Identify which cell holds the provided text, then report its (X, Y) central coordinate. 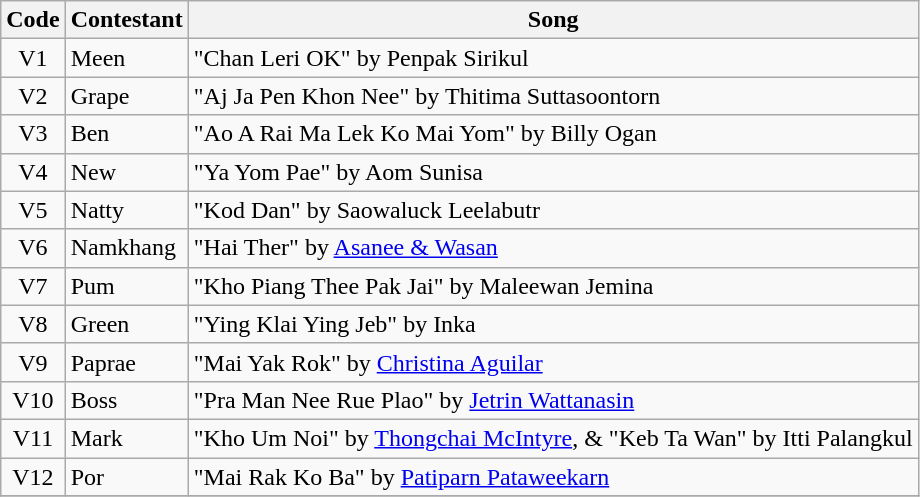
V1 (33, 58)
V5 (33, 210)
"Kho Um Noi" by Thongchai McIntyre, & "Keb Ta Wan" by Itti Palangkul (553, 438)
V6 (33, 248)
Por (126, 477)
New (126, 172)
Boss (126, 400)
Grape (126, 96)
V2 (33, 96)
V10 (33, 400)
"Ya Yom Pae" by Aom Sunisa (553, 172)
Song (553, 20)
V12 (33, 477)
V7 (33, 286)
"Ao A Rai Ma Lek Ko Mai Yom" by Billy Ogan (553, 134)
"Hai Ther" by Asanee & Wasan (553, 248)
V9 (33, 362)
V4 (33, 172)
"Chan Leri OK" by Penpak Sirikul (553, 58)
V11 (33, 438)
Namkhang (126, 248)
"Mai Yak Rok" by Christina Aguilar (553, 362)
Green (126, 324)
Pum (126, 286)
"Aj Ja Pen Khon Nee" by Thitima Suttasoontorn (553, 96)
V8 (33, 324)
Meen (126, 58)
"Ying Klai Ying Jeb" by Inka (553, 324)
Paprae (126, 362)
"Kho Piang Thee Pak Jai" by Maleewan Jemina (553, 286)
"Kod Dan" by Saowaluck Leelabutr (553, 210)
Mark (126, 438)
"Pra Man Nee Rue Plao" by Jetrin Wattanasin (553, 400)
Ben (126, 134)
Contestant (126, 20)
V3 (33, 134)
Natty (126, 210)
"Mai Rak Ko Ba" by Patiparn Pataweekarn (553, 477)
Code (33, 20)
